Find where the given text appears and provide that cell's center as [x, y] coordinate. 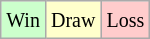
Draw [72, 20]
Loss [126, 20]
Win [24, 20]
